For the text-containing cell, return its midpoint in (x, y) coordinate format. 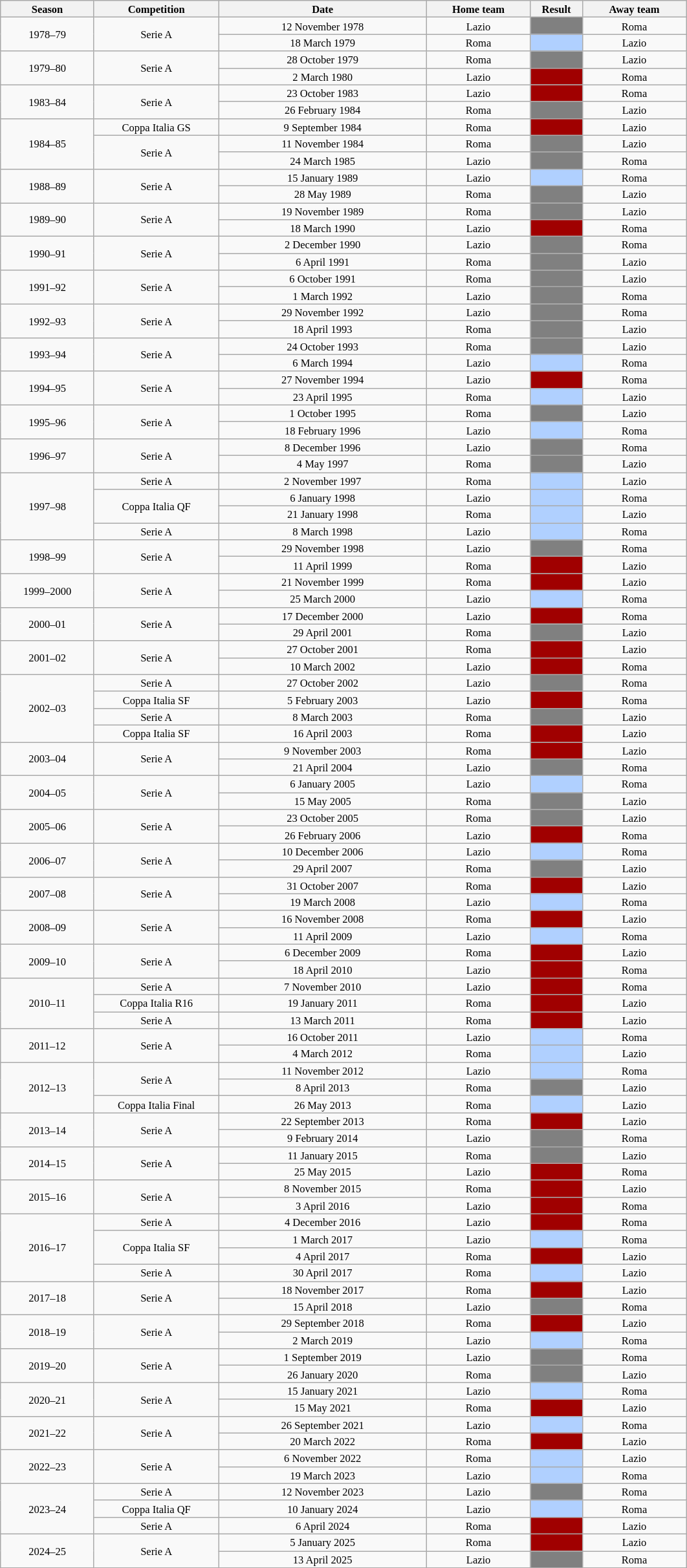
1 March 1992 (322, 295)
9 September 1984 (322, 127)
2008–09 (48, 927)
2019–20 (48, 1366)
5 February 2003 (322, 700)
29 April 2007 (322, 868)
5 January 2025 (322, 1542)
2022–23 (48, 1466)
4 March 2012 (322, 1054)
18 February 1996 (322, 430)
7 November 2010 (322, 986)
2013–14 (48, 1130)
Home team (479, 9)
11 November 2012 (322, 1071)
4 April 2017 (322, 1256)
6 January 2005 (322, 784)
15 April 2018 (322, 1307)
1996–97 (48, 455)
18 November 2017 (322, 1290)
2006–07 (48, 860)
2016–17 (48, 1247)
2018–19 (48, 1332)
31 October 2007 (322, 885)
19 March 2008 (322, 902)
Coppa Italia GS (157, 127)
11 April 2009 (322, 936)
Result (556, 9)
12 November 1978 (322, 26)
18 April 1993 (322, 329)
30 April 2017 (322, 1273)
2015–16 (48, 1197)
10 January 2024 (322, 1509)
1990–91 (48, 253)
2 December 1990 (322, 245)
10 December 2006 (322, 852)
4 May 1997 (322, 464)
1 September 2019 (322, 1357)
1978–79 (48, 34)
1979–80 (48, 68)
26 February 2006 (322, 835)
29 November 1992 (322, 312)
8 November 2015 (322, 1188)
13 April 2025 (322, 1559)
16 November 2008 (322, 919)
Competition (157, 9)
2003–04 (48, 759)
27 October 2002 (322, 683)
1998–99 (48, 557)
2023–24 (48, 1509)
6 March 1994 (322, 363)
2014–15 (48, 1163)
1999–2000 (48, 590)
2017–18 (48, 1298)
25 May 2015 (322, 1172)
8 December 1996 (322, 447)
1983–84 (48, 102)
1989–90 (48, 220)
23 October 2005 (322, 818)
21 April 2004 (322, 768)
29 April 2001 (322, 632)
15 January 1989 (322, 177)
16 October 2011 (322, 1037)
1 October 1995 (322, 413)
6 November 2022 (322, 1458)
1 March 2017 (322, 1239)
2009–10 (48, 961)
15 January 2021 (322, 1391)
2004–05 (48, 793)
26 May 2013 (322, 1104)
18 March 1979 (322, 43)
2012–13 (48, 1088)
23 April 1995 (322, 396)
9 November 2003 (322, 751)
29 November 1998 (322, 548)
19 January 2011 (322, 1003)
Away team (634, 9)
6 October 1991 (322, 279)
21 January 1998 (322, 515)
3 April 2016 (322, 1205)
Season (48, 9)
6 April 1991 (322, 262)
27 November 1994 (322, 380)
1995–96 (48, 422)
24 October 1993 (322, 346)
28 May 1989 (322, 194)
27 October 2001 (322, 649)
2 March 2019 (322, 1340)
9 February 2014 (322, 1138)
1991–92 (48, 287)
2 March 1980 (322, 76)
20 March 2022 (322, 1441)
2020–21 (48, 1399)
1984–85 (48, 144)
2011–12 (48, 1046)
28 October 1979 (322, 59)
6 April 2024 (322, 1525)
1993–94 (48, 354)
15 May 2005 (322, 801)
11 November 1984 (322, 144)
10 March 2002 (322, 666)
8 April 2013 (322, 1088)
18 March 1990 (322, 228)
8 March 1998 (322, 532)
26 September 2021 (322, 1424)
24 March 1985 (322, 160)
Coppa Italia R16 (157, 1003)
1992–93 (48, 321)
26 February 1984 (322, 110)
2024–25 (48, 1551)
6 December 2009 (322, 952)
1988–89 (48, 186)
6 January 1998 (322, 498)
11 April 1999 (322, 565)
1994–95 (48, 388)
18 April 2010 (322, 969)
11 January 2015 (322, 1155)
15 May 2021 (322, 1408)
2010–11 (48, 1003)
2005–06 (48, 826)
Date (322, 9)
Coppa Italia Final (157, 1104)
8 March 2003 (322, 716)
26 January 2020 (322, 1374)
2001–02 (48, 658)
2000–01 (48, 624)
25 March 2000 (322, 599)
23 October 1983 (322, 93)
19 March 2023 (322, 1475)
17 December 2000 (322, 616)
21 November 1999 (322, 582)
22 September 2013 (322, 1121)
2021–22 (48, 1433)
2002–03 (48, 708)
2007–08 (48, 894)
12 November 2023 (322, 1492)
19 November 1989 (322, 211)
13 March 2011 (322, 1020)
1997–98 (48, 506)
2 November 1997 (322, 480)
4 December 2016 (322, 1222)
29 September 2018 (322, 1324)
16 April 2003 (322, 733)
